Detect which cell encompasses the target text, then output its [X, Y] center coordinate. 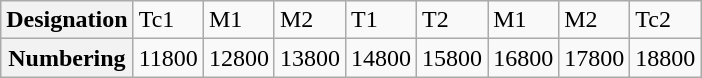
T1 [380, 20]
11800 [168, 58]
Designation [67, 20]
13800 [310, 58]
18800 [666, 58]
16800 [524, 58]
12800 [238, 58]
14800 [380, 58]
Tc1 [168, 20]
15800 [452, 58]
Tc2 [666, 20]
Numbering [67, 58]
T2 [452, 20]
17800 [594, 58]
